Scan for the cell matching the given text and deliver its (x, y) coordinate at center. 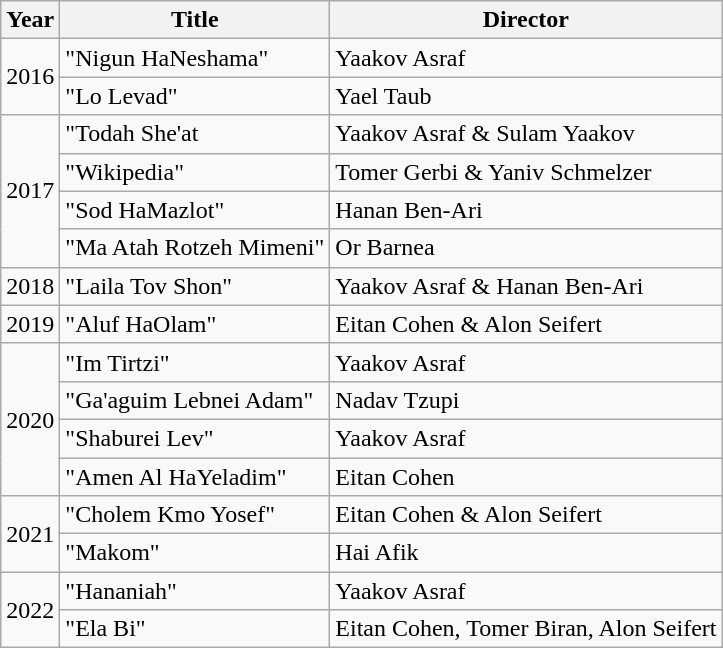
2016 (30, 77)
2021 (30, 534)
"Ga'aguim Lebnei Adam" (195, 400)
"Ma Atah Rotzeh Mimeni" (195, 248)
2018 (30, 286)
"Wikipedia" (195, 172)
Yael Taub (526, 96)
"Lo Levad" (195, 96)
Or Barnea (526, 248)
Nadav Tzupi (526, 400)
"Aluf HaOlam" (195, 324)
Eitan Cohen, Tomer Biran, Alon Seifert (526, 629)
"Cholem Kmo Yosef" (195, 515)
Title (195, 20)
Director (526, 20)
Yaakov Asraf & Hanan Ben-Ari (526, 286)
"Makom" (195, 553)
2020 (30, 419)
"Sod HaMazlot" (195, 210)
"Hananiah" (195, 591)
"Amen Al HaYeladim" (195, 477)
"Shaburei Lev" (195, 438)
Hai Afik (526, 553)
2022 (30, 610)
Year (30, 20)
2017 (30, 191)
Eitan Cohen (526, 477)
Yaakov Asraf & Sulam Yaakov (526, 134)
"Laila Tov Shon" (195, 286)
"Todah She'at (195, 134)
"Nigun HaNeshama" (195, 58)
"Ela Bi" (195, 629)
Tomer Gerbi & Yaniv Schmelzer (526, 172)
2019 (30, 324)
"Im Tirtzi" (195, 362)
Hanan Ben-Ari (526, 210)
